Pinpoint the cell where the given text exists, returning its (x, y) midpoint coordinate. 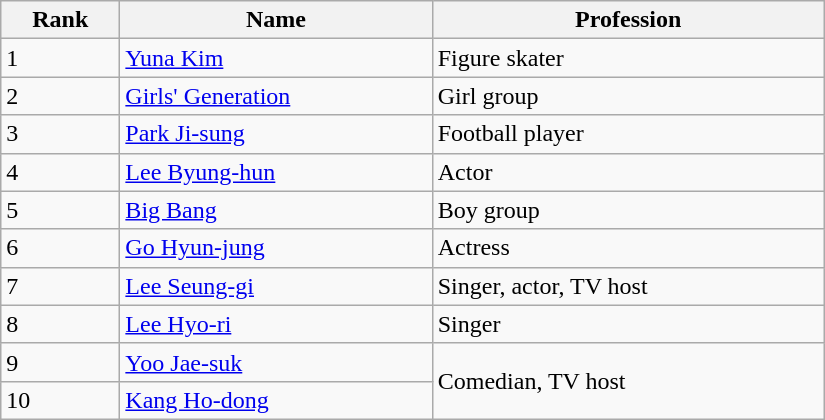
Kang Ho-dong (276, 400)
Girls' Generation (276, 96)
Big Bang (276, 210)
2 (60, 96)
Yuna Kim (276, 58)
Yoo Jae-suk (276, 362)
Lee Hyo-ri (276, 324)
Actor (628, 172)
Rank (60, 20)
Go Hyun-jung (276, 248)
10 (60, 400)
Lee Seung-gi (276, 286)
8 (60, 324)
Profession (628, 20)
7 (60, 286)
Comedian, TV host (628, 381)
Figure skater (628, 58)
5 (60, 210)
Football player (628, 134)
Boy group (628, 210)
Singer, actor, TV host (628, 286)
Girl group (628, 96)
Singer (628, 324)
Lee Byung-hun (276, 172)
Actress (628, 248)
9 (60, 362)
Park Ji-sung (276, 134)
4 (60, 172)
Name (276, 20)
6 (60, 248)
3 (60, 134)
1 (60, 58)
